Return the (X, Y) coordinate for the center point of the cell that contains the specified text.  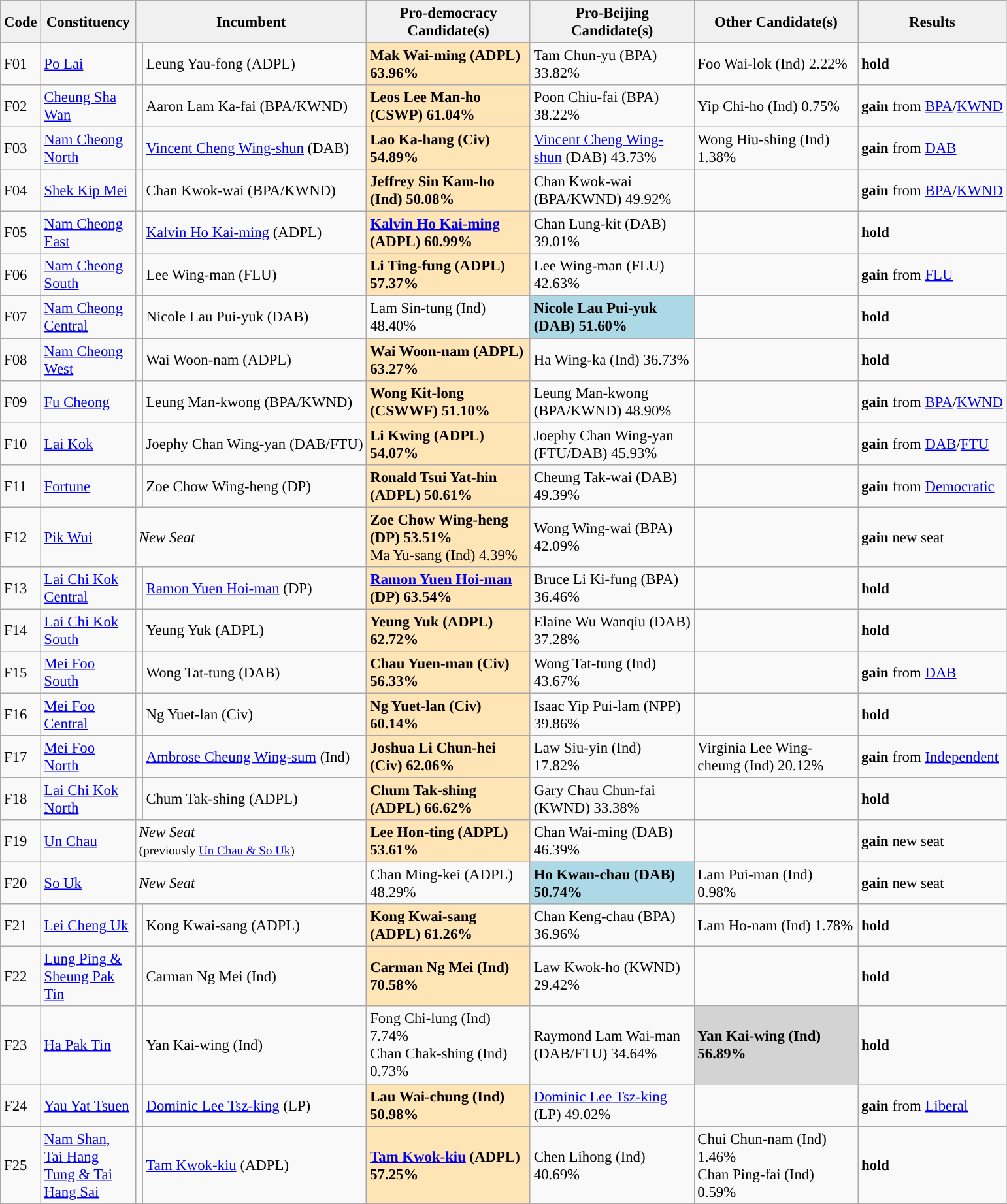
Ambrose Cheung Wing-sum (Ind) (255, 757)
F07 (21, 317)
Li Kwing (ADPL) 54.07% (448, 444)
Pik Wui (88, 537)
Lai Chi Kok South (88, 630)
F04 (21, 191)
Po Lai (88, 64)
Chan Kwok-wai (BPA/KWND) (255, 191)
Yan Kai-wing (Ind) 56.89% (776, 1045)
Wong Tat-tung (DAB) (255, 673)
Chen Lihong (Ind) 40.69% (612, 1165)
Lam Ho-nam (Ind) 1.78% (776, 925)
Incumbent (251, 22)
Lam Sin-tung (Ind) 48.40% (448, 317)
F09 (21, 401)
Tam Kwok-kiu (ADPL) (255, 1165)
Ng Yuet-lan (Civ) (255, 715)
Mei Foo North (88, 757)
Lee Hon-ting (ADPL) 53.61% (448, 841)
Wong Kit-long (CSWWF) 51.10% (448, 401)
Joephy Chan Wing-yan (FTU/DAB) 45.93% (612, 444)
F16 (21, 715)
F03 (21, 149)
Un Chau (88, 841)
Leung Man-kwong (BPA/KWND) 48.90% (612, 401)
F02 (21, 106)
F05 (21, 233)
Lung Ping & Sheung Pak Tin (88, 977)
Ramon Yuen Hoi-man (DP) 63.54% (448, 588)
Law Kwok-ho (KWND) 29.42% (612, 977)
F06 (21, 274)
Ho Kwan-chau (DAB) 50.74% (612, 883)
Vincent Cheng Wing-shun (DAB) 43.73% (612, 149)
Isaac Yip Pui-lam (NPP) 39.86% (612, 715)
Leung Man-kwong (BPA/KWND) (255, 401)
gain from Independent (933, 757)
Nam Shan, Tai Hang Tung & Tai Hang Sai (88, 1165)
Joshua Li Chun-hei (Civ) 62.06% (448, 757)
Yau Yat Tsuen (88, 1105)
F25 (21, 1165)
Kong Kwai-sang (ADPL) 61.26% (448, 925)
Zoe Chow Wing-heng (DP) (255, 486)
Kalvin Ho Kai-ming (ADPL) (255, 233)
Nam Cheong East (88, 233)
F13 (21, 588)
Nam Cheong Central (88, 317)
Lai Chi Kok Central (88, 588)
Joephy Chan Wing-yan (DAB/FTU) (255, 444)
Lau Wai-chung (Ind) 50.98% (448, 1105)
Mak Wai-ming (ADPL) 63.96% (448, 64)
F24 (21, 1105)
gain from Liberal (933, 1105)
Aaron Lam Ka-fai (BPA/KWND) (255, 106)
Wai Woon-nam (ADPL) (255, 359)
Chan Keng-chau (BPA) 36.96% (612, 925)
Nam Cheong West (88, 359)
Chui Chun-nam (Ind) 1.46%Chan Ping-fai (Ind) 0.59% (776, 1165)
Nicole Lau Pui-yuk (DAB) (255, 317)
Lao Ka-hang (Civ) 54.89% (448, 149)
F11 (21, 486)
Code (21, 22)
Chum Tak-shing (ADPL) (255, 800)
Law Siu-yin (Ind) 17.82% (612, 757)
Carman Ng Mei (Ind) (255, 977)
Mei Foo Central (88, 715)
Zoe Chow Wing-heng (DP) 53.51%Ma Yu-sang (Ind) 4.39% (448, 537)
Cheung Tak-wai (DAB) 49.39% (612, 486)
Virginia Lee Wing-cheung (Ind) 20.12% (776, 757)
Carman Ng Mei (Ind) 70.58% (448, 977)
So Uk (88, 883)
Lai Kok (88, 444)
Fortune (88, 486)
Cheung Sha Wan (88, 106)
Dominic Lee Tsz-king (LP) 49.02% (612, 1105)
Nicole Lau Pui-yuk (DAB) 51.60% (612, 317)
Pro-democracy Candidate(s) (448, 22)
F18 (21, 800)
Fu Cheong (88, 401)
Chum Tak-shing (ADPL) 66.62% (448, 800)
Elaine Wu Wanqiu (DAB) 37.28% (612, 630)
Lei Cheng Uk (88, 925)
Poon Chiu-fai (BPA) 38.22% (612, 106)
Ha Pak Tin (88, 1045)
Kalvin Ho Kai-ming (ADPL) 60.99% (448, 233)
Bruce Li Ki-fung (BPA) 36.46% (612, 588)
Gary Chau Chun-fai (KWND) 33.38% (612, 800)
Yip Chi-ho (Ind) 0.75% (776, 106)
Mei Foo South (88, 673)
Leung Yau-fong (ADPL) (255, 64)
Ronald Tsui Yat-hin (ADPL) 50.61% (448, 486)
Wong Wing-wai (BPA) 42.09% (612, 537)
Results (933, 22)
Lee Wing-man (FLU) 42.63% (612, 274)
F22 (21, 977)
F20 (21, 883)
F15 (21, 673)
F19 (21, 841)
New Seat(previously Un Chau & So Uk) (251, 841)
Yan Kai-wing (Ind) (255, 1045)
F12 (21, 537)
F23 (21, 1045)
F21 (21, 925)
F01 (21, 64)
Ng Yuet-lan (Civ) 60.14% (448, 715)
Nam Cheong South (88, 274)
Lee Wing-man (FLU) (255, 274)
Yeung Yuk (ADPL) 62.72% (448, 630)
Dominic Lee Tsz-king (LP) (255, 1105)
Chan Ming-kei (ADPL) 48.29% (448, 883)
Chan Kwok-wai (BPA/KWND) 49.92% (612, 191)
Leos Lee Man-ho (CSWP) 61.04% (448, 106)
Lam Pui-man (Ind) 0.98% (776, 883)
Fong Chi-lung (Ind) 7.74%Chan Chak-shing (Ind) 0.73% (448, 1045)
gain from FLU (933, 274)
Constituency (88, 22)
Kong Kwai-sang (ADPL) (255, 925)
Raymond Lam Wai-man (DAB/FTU) 34.64% (612, 1045)
Chan Lung-kit (DAB) 39.01% (612, 233)
Nam Cheong North (88, 149)
F10 (21, 444)
Wai Woon-nam (ADPL) 63.27% (448, 359)
Tam Chun-yu (BPA) 33.82% (612, 64)
Jeffrey Sin Kam-ho (Ind) 50.08% (448, 191)
Shek Kip Mei (88, 191)
F08 (21, 359)
Li Ting-fung (ADPL) 57.37% (448, 274)
Wong Tat-tung (Ind) 43.67% (612, 673)
Vincent Cheng Wing-shun (DAB) (255, 149)
gain from Democratic (933, 486)
Tam Kwok-kiu (ADPL) 57.25% (448, 1165)
F14 (21, 630)
gain from DAB/FTU (933, 444)
Ha Wing-ka (Ind) 36.73% (612, 359)
Wong Hiu-shing (Ind) 1.38% (776, 149)
Foo Wai-lok (Ind) 2.22% (776, 64)
Pro-Beijing Candidate(s) (612, 22)
Chau Yuen-man (Civ) 56.33% (448, 673)
Chan Wai-ming (DAB) 46.39% (612, 841)
Yeung Yuk (ADPL) (255, 630)
F17 (21, 757)
Ramon Yuen Hoi-man (DP) (255, 588)
Lai Chi Kok North (88, 800)
Other Candidate(s) (776, 22)
